For the text-containing cell, return its midpoint in (x, y) coordinate format. 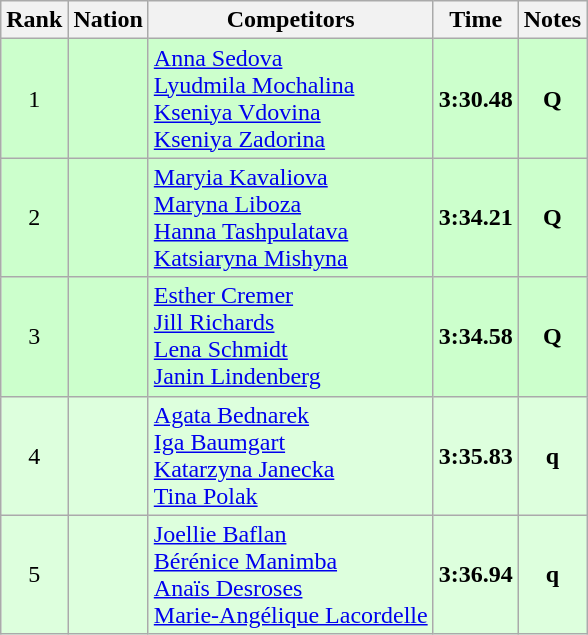
Agata BednarekIga BaumgartKatarzyna JaneckaTina Polak (290, 456)
1 (34, 98)
3:34.58 (476, 336)
5 (34, 574)
2 (34, 218)
Maryia KavaliovaMaryna LibozaHanna TashpulatavaKatsiaryna Mishyna (290, 218)
3:34.21 (476, 218)
Competitors (290, 20)
Rank (34, 20)
Anna SedovaLyudmila MochalinaKseniya VdovinaKseniya Zadorina (290, 98)
3:35.83 (476, 456)
Time (476, 20)
3:30.48 (476, 98)
3:36.94 (476, 574)
4 (34, 456)
Nation (108, 20)
3 (34, 336)
Joellie BaflanBérénice ManimbaAnaïs DesrosesMarie-Angélique Lacordelle (290, 574)
Esther CremerJill RichardsLena SchmidtJanin Lindenberg (290, 336)
Notes (552, 20)
